Provide the [x, y] coordinate of the cell's center where the given text is located.  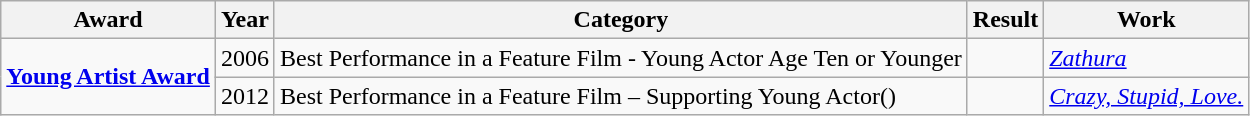
2006 [244, 58]
Result [1005, 20]
Year [244, 20]
Crazy, Stupid, Love. [1146, 96]
Best Performance in a Feature Film - Young Actor Age Ten or Younger [620, 58]
Work [1146, 20]
Young Artist Award [108, 77]
Award [108, 20]
Best Performance in a Feature Film – Supporting Young Actor() [620, 96]
Zathura [1146, 58]
Category [620, 20]
2012 [244, 96]
